Pinpoint the cell where the given text exists, returning its (x, y) midpoint coordinate. 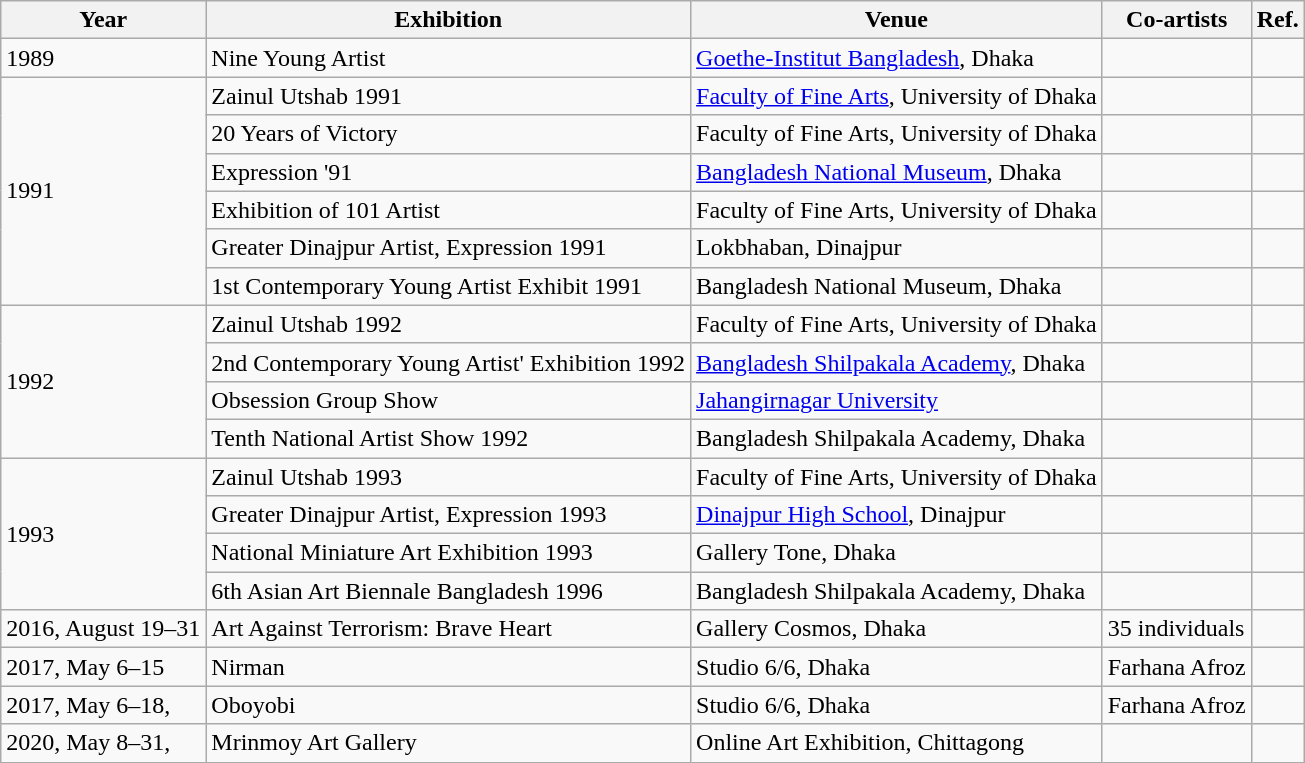
Art Against Terrorism: Brave Heart (448, 629)
Expression '91 (448, 172)
20 Years of Victory (448, 134)
Mrinmoy Art Gallery (448, 743)
2020, May 8–31, (104, 743)
Oboyobi (448, 705)
Gallery Cosmos, Dhaka (897, 629)
6th Asian Art Biennale Bangladesh 1996 (448, 591)
Zainul Utshab 1992 (448, 324)
Goethe-Institut Bangladesh, Dhaka (897, 58)
1992 (104, 381)
Year (104, 20)
Greater Dinajpur Artist, Expression 1993 (448, 515)
Exhibition of 101 Artist (448, 210)
Zainul Utshab 1993 (448, 477)
2017, May 6–15 (104, 667)
2017, May 6–18, (104, 705)
Exhibition (448, 20)
2nd Contemporary Young Artist' Exhibition 1992 (448, 362)
35 individuals (1176, 629)
Nine Young Artist (448, 58)
Jahangirnagar University (897, 400)
1st Contemporary Young Artist Exhibit 1991 (448, 286)
Zainul Utshab 1991 (448, 96)
Lokbhaban, Dinajpur (897, 248)
Ref. (1278, 20)
2016, August 19–31 (104, 629)
1989 (104, 58)
Gallery Tone, Dhaka (897, 553)
1991 (104, 191)
Dinajpur High School, Dinajpur (897, 515)
Venue (897, 20)
Tenth National Artist Show 1992 (448, 438)
Co-artists (1176, 20)
Obsession Group Show (448, 400)
1993 (104, 534)
Online Art Exhibition, Chittagong (897, 743)
National Miniature Art Exhibition 1993 (448, 553)
Nirman (448, 667)
Greater Dinajpur Artist, Expression 1991 (448, 248)
